Provide the [X, Y] coordinate of the cell's center where the given text is located.  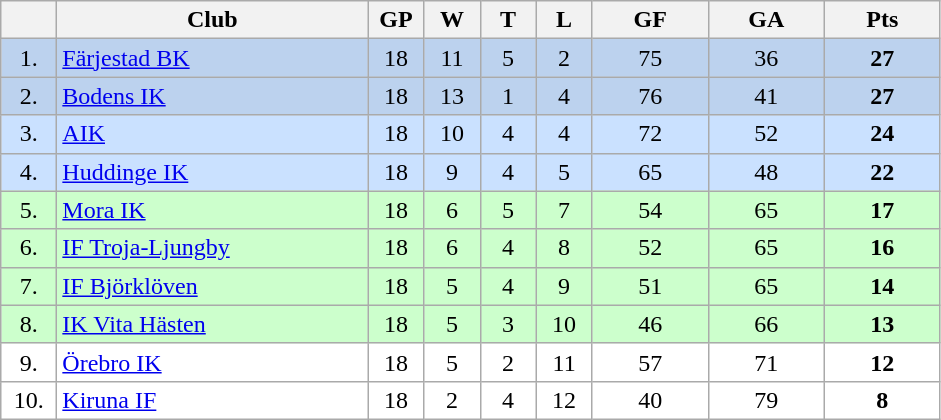
48 [766, 172]
Färjestad BK [212, 58]
Huddinge IK [212, 172]
3 [508, 324]
40 [650, 400]
14 [882, 286]
22 [882, 172]
IF Troja-Ljungby [212, 248]
66 [766, 324]
8. [29, 324]
9. [29, 362]
7 [564, 210]
AIK [212, 134]
24 [882, 134]
1 [508, 96]
71 [766, 362]
Pts [882, 20]
7. [29, 286]
L [564, 20]
6. [29, 248]
72 [650, 134]
4. [29, 172]
1. [29, 58]
T [508, 20]
IF Björklöven [212, 286]
GP [396, 20]
Club [212, 20]
54 [650, 210]
Kiruna IF [212, 400]
5. [29, 210]
57 [650, 362]
75 [650, 58]
76 [650, 96]
3. [29, 134]
GF [650, 20]
10. [29, 400]
2. [29, 96]
79 [766, 400]
46 [650, 324]
51 [650, 286]
W [452, 20]
Mora IK [212, 210]
17 [882, 210]
Örebro IK [212, 362]
Bodens IK [212, 96]
36 [766, 58]
16 [882, 248]
IK Vita Hästen [212, 324]
GA [766, 20]
41 [766, 96]
